Capture the cell that displays the provided text and extract its [X, Y] central coordinate. 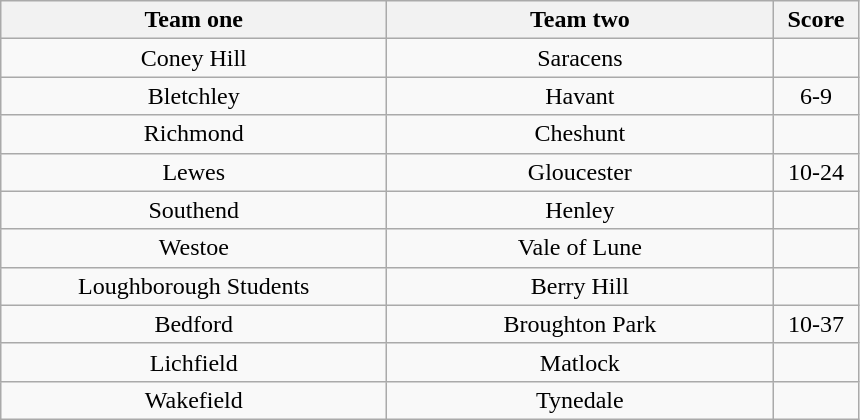
Havant [580, 96]
Bedford [194, 324]
Westoe [194, 248]
Saracens [580, 58]
Bletchley [194, 96]
Matlock [580, 362]
Cheshunt [580, 134]
Gloucester [580, 172]
Lewes [194, 172]
Coney Hill [194, 58]
Team two [580, 20]
Henley [580, 210]
Score [816, 20]
Southend [194, 210]
Lichfield [194, 362]
Richmond [194, 134]
10-37 [816, 324]
Loughborough Students [194, 286]
Broughton Park [580, 324]
Berry Hill [580, 286]
6-9 [816, 96]
Wakefield [194, 400]
Tynedale [580, 400]
Team one [194, 20]
Vale of Lune [580, 248]
10-24 [816, 172]
